Output the [X, Y] coordinate of the center of the cell containing the given text.  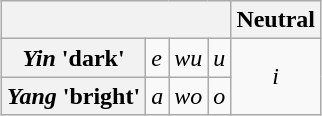
Yin 'dark' [73, 58]
i [276, 77]
wu [188, 58]
o [220, 96]
u [220, 58]
Neutral [276, 20]
a [158, 96]
Yang 'bright' [73, 96]
wo [188, 96]
e [158, 58]
